Output the (x, y) coordinate of the center of the cell containing the given text.  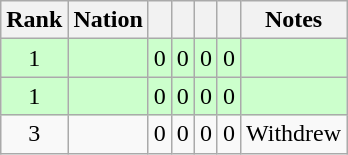
Withdrew (294, 134)
Notes (294, 20)
Rank (34, 20)
3 (34, 134)
Nation (108, 20)
